Provide the (x, y) coordinate of the cell's center where the given text is located.  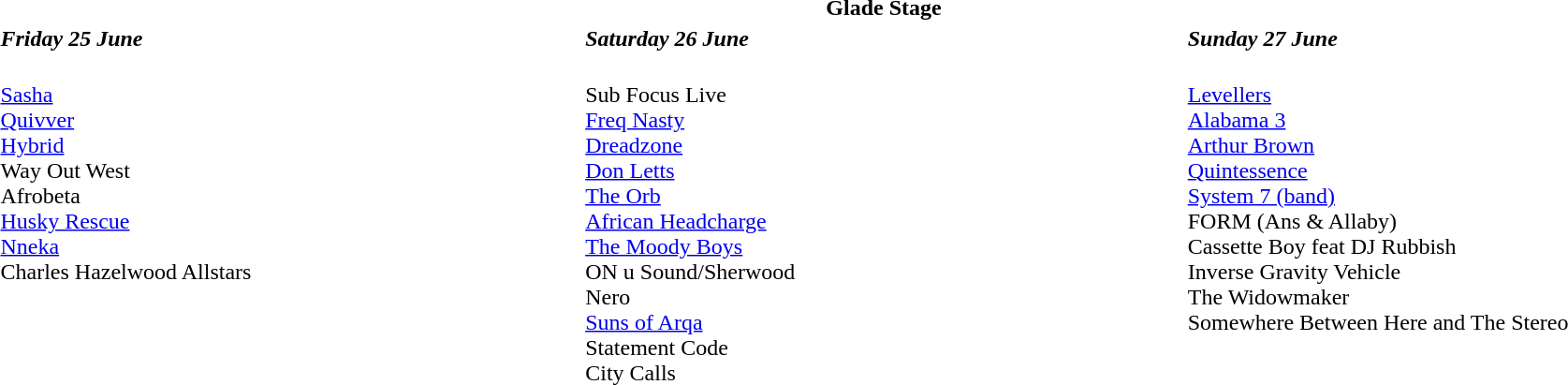
Saturday 26 June (884, 38)
